Identify which cell holds the provided text, then report its (x, y) central coordinate. 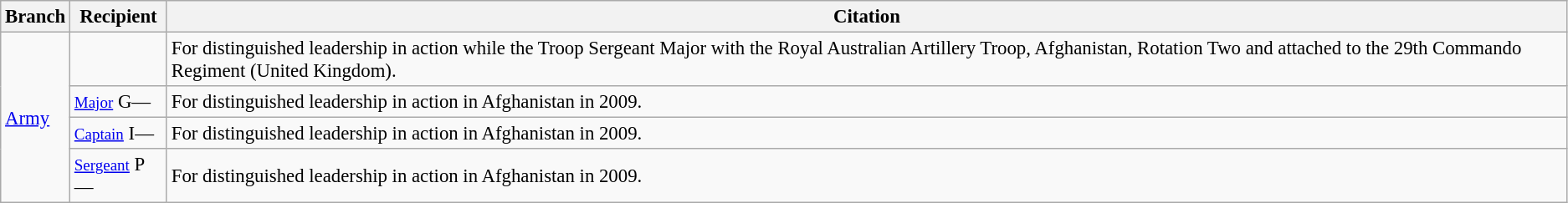
Major G— (119, 102)
Army (35, 118)
Branch (35, 17)
Sergeant P— (119, 175)
Recipient (119, 17)
Captain I— (119, 134)
Citation (867, 17)
